Locate the cell with the specified text and output its [X, Y] center coordinate. 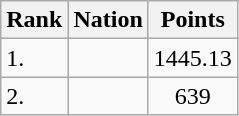
Nation [108, 20]
639 [192, 96]
1445.13 [192, 58]
Points [192, 20]
Rank [34, 20]
1. [34, 58]
2. [34, 96]
